Search for the cell housing the specified text and yield its (X, Y) center coordinate. 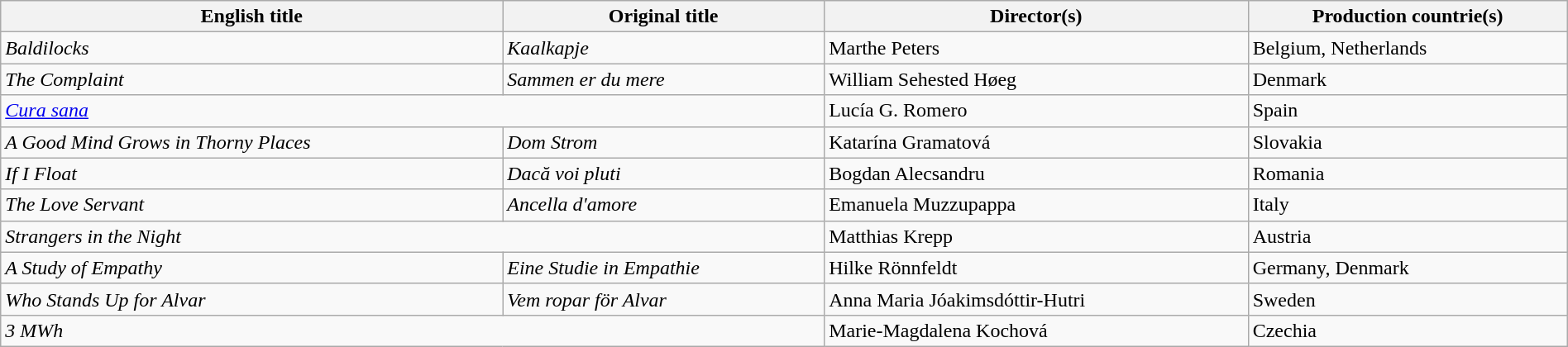
A Study of Empathy (251, 268)
Ancella d'amore (663, 205)
Hilke Rönnfeldt (1037, 268)
Original title (663, 17)
Bogdan Alecsandru (1037, 173)
Emanuela Muzzupappa (1037, 205)
Dom Strom (663, 142)
Dacă voi pluti (663, 173)
Lucía G. Romero (1037, 111)
Eine Studie in Empathie (663, 268)
Germany, Denmark (1408, 268)
The Complaint (251, 79)
Marthe Peters (1037, 48)
Cura sana (413, 111)
Katarína Gramatová (1037, 142)
Sweden (1408, 299)
Spain (1408, 111)
Who Stands Up for Alvar (251, 299)
Kaalkapje (663, 48)
Czechia (1408, 330)
Production countrie(s) (1408, 17)
Baldilocks (251, 48)
Romania (1408, 173)
William Sehested Høeg (1037, 79)
3 MWh (413, 330)
Director(s) (1037, 17)
Italy (1408, 205)
Belgium, Netherlands (1408, 48)
Strangers in the Night (413, 236)
Austria (1408, 236)
Matthias Krepp (1037, 236)
Sammen er du mere (663, 79)
English title (251, 17)
Marie-Magdalena Kochová (1037, 330)
The Love Servant (251, 205)
Slovakia (1408, 142)
Anna Maria Jóakimsdóttir-Hutri (1037, 299)
Vem ropar för Alvar (663, 299)
If I Float (251, 173)
A Good Mind Grows in Thorny Places (251, 142)
Denmark (1408, 79)
